From the cell containing the given text, extract its center point as (x, y) coordinate. 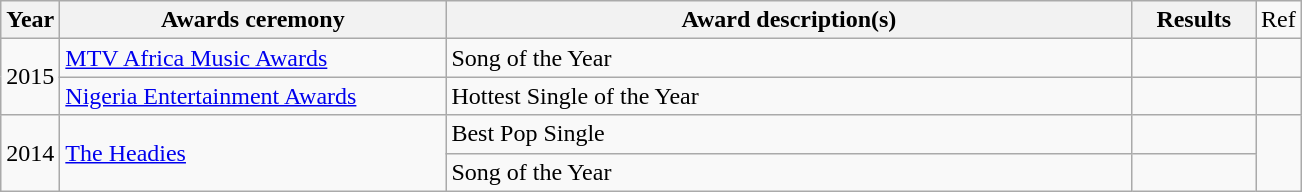
Nigeria Entertainment Awards (253, 96)
Ref (1279, 20)
2015 (30, 77)
Best Pop Single (789, 134)
MTV Africa Music Awards (253, 58)
Hottest Single of the Year (789, 96)
Award description(s) (789, 20)
2014 (30, 153)
Year (30, 20)
The Headies (253, 153)
Awards ceremony (253, 20)
Results (1194, 20)
